Detect which cell encompasses the target text, then output its [X, Y] center coordinate. 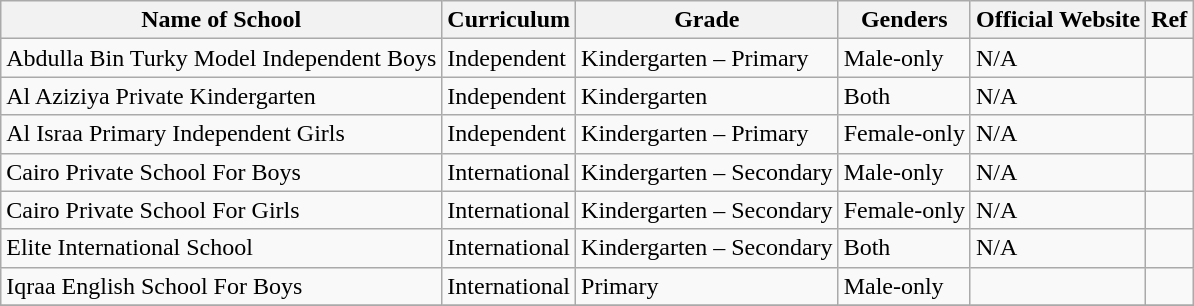
Cairo Private School For Girls [222, 210]
Abdulla Bin Turky Model Independent Boys [222, 58]
Al Israa Primary Independent Girls [222, 134]
Elite International School [222, 248]
Curriculum [509, 20]
Grade [708, 20]
Official Website [1058, 20]
Genders [904, 20]
Kindergarten [708, 96]
Al Aziziya Private Kindergarten [222, 96]
Name of School [222, 20]
Primary [708, 286]
Iqraa English School For Boys [222, 286]
Ref [1170, 20]
Cairo Private School For Boys [222, 172]
